Determine the [x, y] coordinate at the center of the cell enclosing the given text.  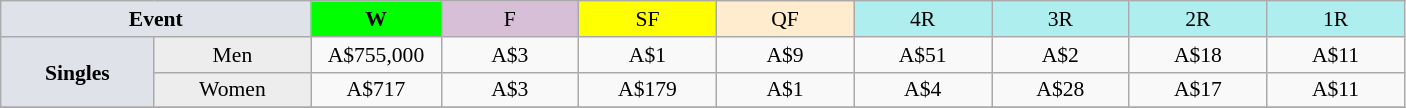
QF [785, 19]
Event [156, 19]
Men [232, 55]
A$717 [376, 90]
W [376, 19]
3R [1061, 19]
A$755,000 [376, 55]
A$2 [1061, 55]
A$51 [923, 55]
A$18 [1198, 55]
4R [923, 19]
A$28 [1061, 90]
Singles [78, 72]
1R [1336, 19]
A$17 [1198, 90]
F [510, 19]
SF [648, 19]
A$179 [648, 90]
A$9 [785, 55]
Women [232, 90]
2R [1198, 19]
A$4 [923, 90]
